For the text-containing cell, return its midpoint in [x, y] coordinate format. 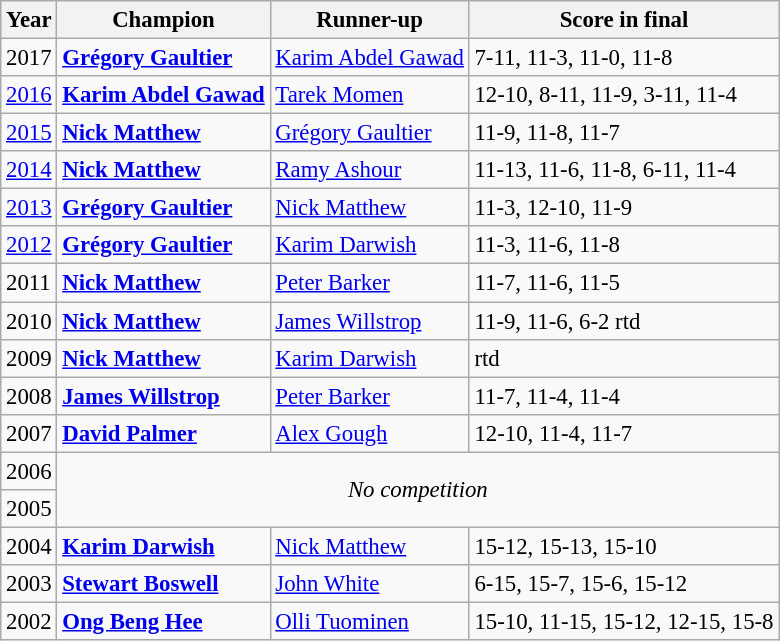
2006 [29, 471]
Ramy Ashour [370, 170]
2013 [29, 208]
2008 [29, 396]
John White [370, 584]
David Palmer [164, 433]
11-9, 11-6, 6-2 rtd [624, 321]
Score in final [624, 20]
2016 [29, 95]
Tarek Momen [370, 95]
Olli Tuominen [370, 621]
11-7, 11-6, 11-5 [624, 283]
12-10, 11-4, 11-7 [624, 433]
11-7, 11-4, 11-4 [624, 396]
15-12, 15-13, 15-10 [624, 546]
Alex Gough [370, 433]
2007 [29, 433]
12-10, 8-11, 11-9, 3-11, 11-4 [624, 95]
Year [29, 20]
2004 [29, 546]
Runner-up [370, 20]
2005 [29, 509]
Ong Beng Hee [164, 621]
2017 [29, 58]
2011 [29, 283]
No competition [418, 490]
11-9, 11-8, 11-7 [624, 133]
6-15, 15-7, 15-6, 15-12 [624, 584]
rtd [624, 358]
11-3, 12-10, 11-9 [624, 208]
7-11, 11-3, 11-0, 11-8 [624, 58]
2012 [29, 245]
Stewart Boswell [164, 584]
2003 [29, 584]
15-10, 11-15, 15-12, 12-15, 15-8 [624, 621]
2015 [29, 133]
2014 [29, 170]
Champion [164, 20]
2002 [29, 621]
2009 [29, 358]
11-3, 11-6, 11-8 [624, 245]
11-13, 11-6, 11-8, 6-11, 11-4 [624, 170]
2010 [29, 321]
